Return [x, y] of the center of cell containing provided text 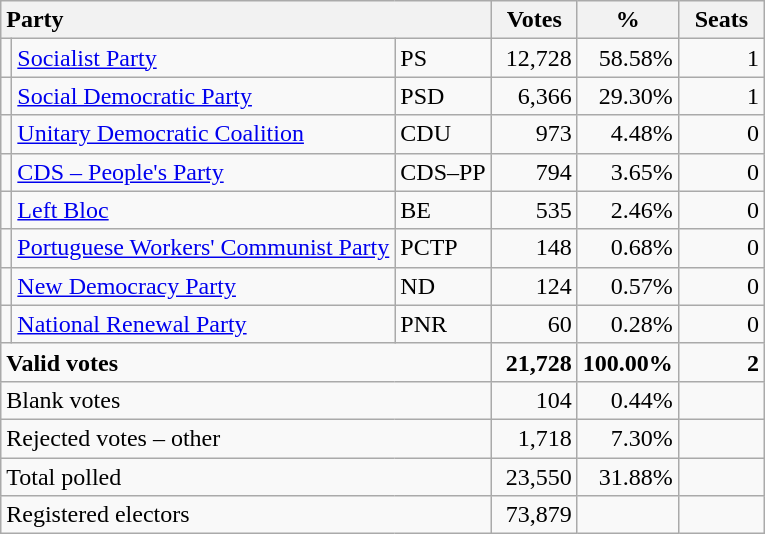
4.48% [628, 134]
Left Bloc [204, 210]
1,718 [534, 438]
100.00% [628, 362]
29.30% [628, 96]
CDS – People's Party [204, 172]
21,728 [534, 362]
31.88% [628, 477]
7.30% [628, 438]
Total polled [246, 477]
0.57% [628, 286]
CDS–PP [443, 172]
National Renewal Party [204, 324]
Registered electors [246, 515]
Portuguese Workers' Communist Party [204, 248]
Votes [534, 20]
104 [534, 400]
PSD [443, 96]
Unitary Democratic Coalition [204, 134]
794 [534, 172]
2 [721, 362]
6,366 [534, 96]
2.46% [628, 210]
535 [534, 210]
PNR [443, 324]
148 [534, 248]
Rejected votes – other [246, 438]
3.65% [628, 172]
Socialist Party [204, 58]
% [628, 20]
ND [443, 286]
0.68% [628, 248]
Social Democratic Party [204, 96]
0.28% [628, 324]
New Democracy Party [204, 286]
CDU [443, 134]
973 [534, 134]
PCTP [443, 248]
PS [443, 58]
Party [246, 20]
BE [443, 210]
58.58% [628, 58]
124 [534, 286]
12,728 [534, 58]
Seats [721, 20]
60 [534, 324]
Blank votes [246, 400]
73,879 [534, 515]
23,550 [534, 477]
0.44% [628, 400]
Valid votes [246, 362]
